Detect which cell encompasses the target text, then output its (x, y) center coordinate. 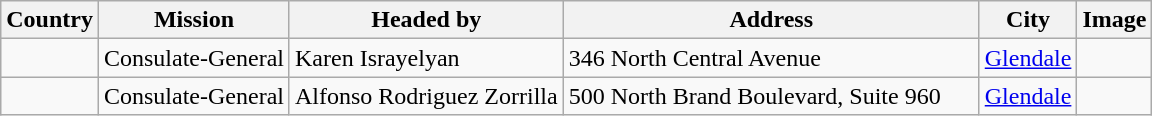
500 North Brand Boulevard, Suite 960 (771, 96)
City (1028, 20)
Country (50, 20)
Image (1114, 20)
Karen Israyelyan (426, 58)
Headed by (426, 20)
346 North Central Avenue (771, 58)
Mission (194, 20)
Alfonso Rodriguez Zorrilla (426, 96)
Address (771, 20)
